For the text-containing cell, return its midpoint in [x, y] coordinate format. 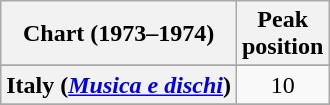
10 [282, 85]
Italy (Musica e dischi) [119, 85]
Peakposition [282, 34]
Chart (1973–1974) [119, 34]
